For the text-containing cell, return its midpoint in (X, Y) coordinate format. 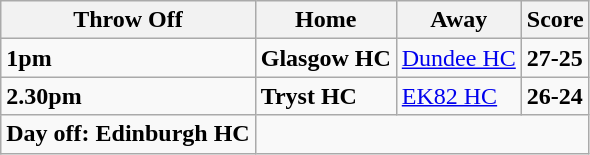
1pm (128, 58)
2.30pm (128, 96)
Score (555, 20)
Home (326, 20)
Away (458, 20)
26-24 (555, 96)
EK82 HC (458, 96)
27-25 (555, 58)
Glasgow HC (326, 58)
Dundee HC (458, 58)
Day off: Edinburgh HC (128, 134)
Tryst HC (326, 96)
Throw Off (128, 20)
